Detect which cell encompasses the target text, then output its [X, Y] center coordinate. 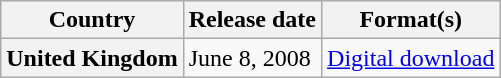
United Kingdom [92, 58]
Digital download [411, 58]
Country [92, 20]
Format(s) [411, 20]
Release date [252, 20]
June 8, 2008 [252, 58]
